For the text-containing cell, return its midpoint in (x, y) coordinate format. 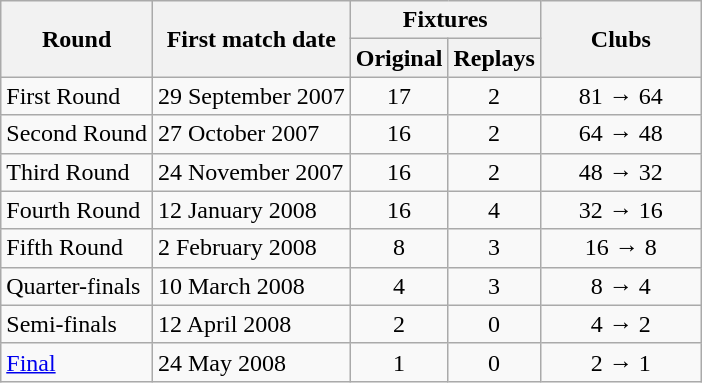
Replays (494, 58)
Fifth Round (77, 248)
12 January 2008 (251, 210)
Fourth Round (77, 210)
64 → 48 (620, 134)
12 April 2008 (251, 324)
First Round (77, 96)
2 February 2008 (251, 248)
Round (77, 39)
Semi-finals (77, 324)
Third Round (77, 172)
Second Round (77, 134)
Clubs (620, 39)
1 (399, 362)
24 May 2008 (251, 362)
10 March 2008 (251, 286)
32 → 16 (620, 210)
Original (399, 58)
27 October 2007 (251, 134)
81 → 64 (620, 96)
2 → 1 (620, 362)
8 → 4 (620, 286)
29 September 2007 (251, 96)
8 (399, 248)
Final (77, 362)
First match date (251, 39)
24 November 2007 (251, 172)
4 → 2 (620, 324)
Fixtures (445, 20)
16 → 8 (620, 248)
17 (399, 96)
48 → 32 (620, 172)
Quarter-finals (77, 286)
